Identify which cell holds the provided text, then report its [x, y] central coordinate. 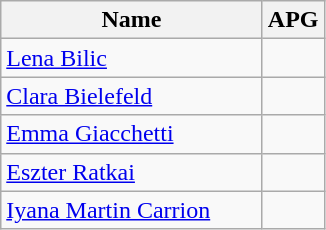
APG [293, 20]
Clara Bielefeld [132, 96]
Iyana Martin Carrion [132, 210]
Lena Bilic [132, 58]
Name [132, 20]
Emma Giacchetti [132, 134]
Eszter Ratkai [132, 172]
